Return the (x, y) coordinate for the center point of the cell that contains the specified text.  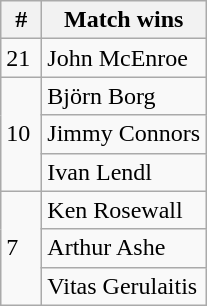
7 (22, 248)
Vitas Gerulaitis (124, 286)
John McEnroe (124, 58)
21 (22, 58)
Björn Borg (124, 96)
Match wins (124, 20)
# (22, 20)
10 (22, 134)
Ivan Lendl (124, 172)
Jimmy Connors (124, 134)
Arthur Ashe (124, 248)
Ken Rosewall (124, 210)
